Capture the cell that displays the provided text and extract its (x, y) central coordinate. 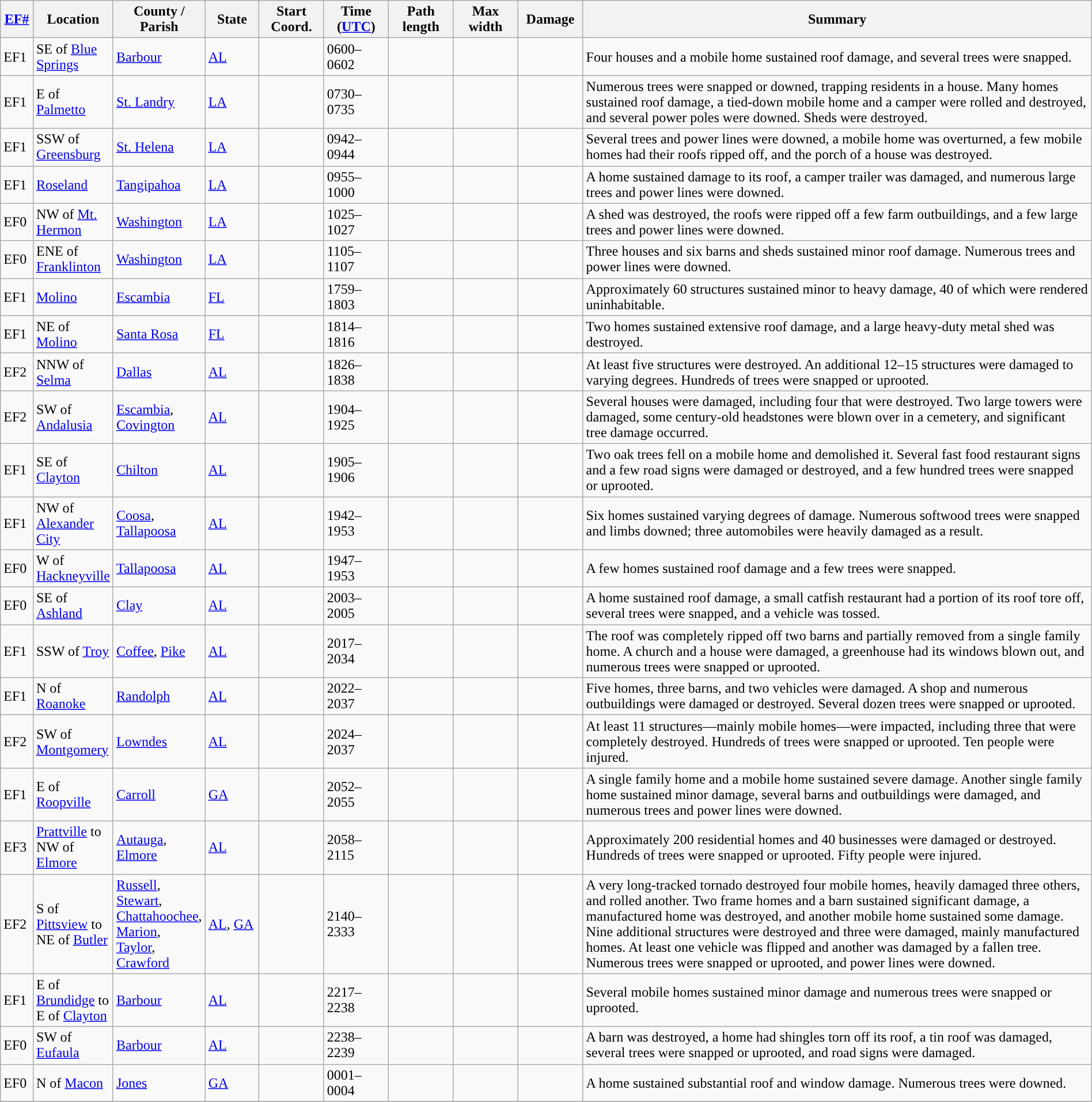
County / Parish (159, 20)
At least five structures were destroyed. An additional 12–15 structures were damaged to varying degrees. Hundreds of trees were snapped or uprooted. (837, 372)
Escambia (159, 297)
2238–2239 (356, 1046)
Carroll (159, 795)
Time (UTC) (356, 20)
Santa Rosa (159, 334)
2003–2005 (356, 606)
Two homes sustained extensive roof damage, and a large heavy-duty metal shed was destroyed. (837, 334)
Lowndes (159, 742)
2052–2055 (356, 795)
Location (73, 20)
EF3 (17, 848)
Start Coord. (291, 20)
Three houses and six barns and sheds sustained minor roof damage. Numerous trees and power lines were downed. (837, 259)
1025–1027 (356, 222)
EF# (17, 20)
Prattville to NW of Elmore (73, 848)
Four houses and a mobile home sustained roof damage, and several trees were snapped. (837, 56)
Approximately 60 structures sustained minor to heavy damage, 40 of which were rendered uninhabitable. (837, 297)
S of Pittsview to NE of Butler (73, 924)
Tangipahoa (159, 184)
SE of Ashland (73, 606)
State (232, 20)
Path length (421, 20)
0942–0944 (356, 147)
Tallapoosa (159, 569)
1826–1838 (356, 372)
E of Palmetto (73, 102)
0600–0602 (356, 56)
A home sustained roof damage, a small catfish restaurant had a portion of its roof tore off, several trees were snapped, and a vehicle was tossed. (837, 606)
E of Roopville (73, 795)
SSW of Troy (73, 651)
SW of Andalusia (73, 417)
SE of Blue Springs (73, 56)
Max width (486, 20)
2017–2034 (356, 651)
1814–1816 (356, 334)
Damage (551, 20)
0001–0004 (356, 1082)
1759–1803 (356, 297)
AL, GA (232, 924)
1905–1906 (356, 470)
Summary (837, 20)
A few homes sustained roof damage and a few trees were snapped. (837, 569)
2024–2037 (356, 742)
0730–0735 (356, 102)
Escambia, Covington (159, 417)
Russell, Stewart, Chattahoochee, Marion, Taylor, Crawford (159, 924)
SW of Eufaula (73, 1046)
Dallas (159, 372)
SW of Montgomery (73, 742)
N of Macon (73, 1082)
SSW of Greensburg (73, 147)
2058–2115 (356, 848)
A shed was destroyed, the roofs were ripped off a few farm outbuildings, and a few large trees and power lines were downed. (837, 222)
St. Landry (159, 102)
NW of Alexander City (73, 523)
St. Helena (159, 147)
2217–2238 (356, 1000)
Autauga, Elmore (159, 848)
2140–2333 (356, 924)
1942–1953 (356, 523)
Roseland (73, 184)
Coosa, Tallapoosa (159, 523)
1105–1107 (356, 259)
Molino (73, 297)
NNW of Selma (73, 372)
Clay (159, 606)
NE of Molino (73, 334)
A home sustained substantial roof and window damage. Numerous trees were downed. (837, 1082)
SE of Clayton (73, 470)
Chilton (159, 470)
A home sustained damage to its roof, a camper trailer was damaged, and numerous large trees and power lines were downed. (837, 184)
Jones (159, 1082)
1904–1925 (356, 417)
ENE of Franklinton (73, 259)
Randolph (159, 697)
2022–2037 (356, 697)
Coffee, Pike (159, 651)
N of Roanoke (73, 697)
E of Brundidge to E of Clayton (73, 1000)
Several mobile homes sustained minor damage and numerous trees were snapped or uprooted. (837, 1000)
0955–1000 (356, 184)
NW of Mt. Hermon (73, 222)
1947–1953 (356, 569)
W of Hackneyville (73, 569)
